Locate the cell with the specified text and output its (X, Y) center coordinate. 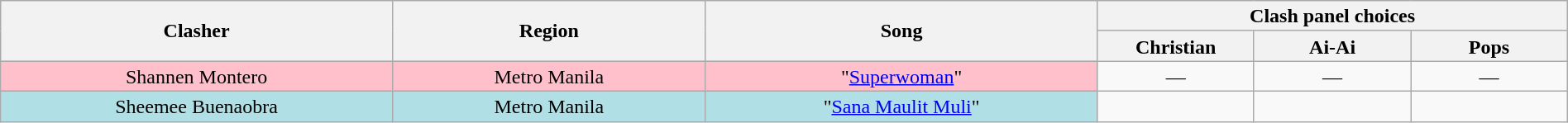
"Superwoman" (901, 76)
Christian (1176, 46)
Region (549, 31)
Clasher (197, 31)
Pops (1489, 46)
"Sana Maulit Muli" (901, 106)
Clash panel choices (1332, 17)
Sheemee Buenaobra (197, 106)
Shannen Montero (197, 76)
Ai-Ai (1331, 46)
Song (901, 31)
